Output the [x, y] coordinate of the center of the cell containing the given text.  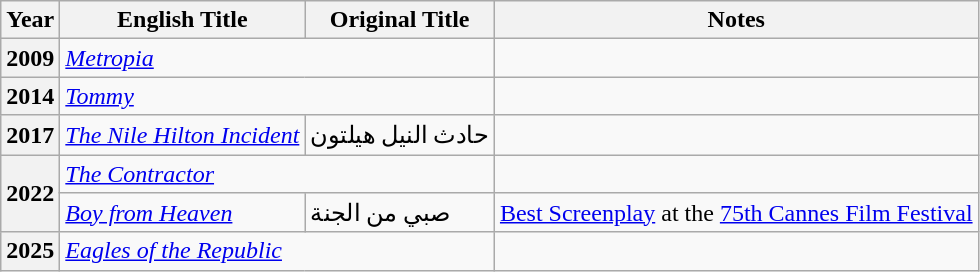
Tommy [278, 96]
Metropia [278, 58]
The Nile Hilton Incident [182, 135]
2022 [30, 193]
2017 [30, 135]
Best Screenplay at the 75th Cannes Film Festival [736, 213]
The Contractor [278, 173]
Eagles of the Republic [278, 251]
Boy from Heaven [182, 213]
حادث النيل هيلتون [400, 135]
Year [30, 20]
2025 [30, 251]
English Title [182, 20]
Notes [736, 20]
Original Title [400, 20]
2009 [30, 58]
2014 [30, 96]
صبي من الجنة [400, 213]
